Locate the cell with the specified text and output its (X, Y) center coordinate. 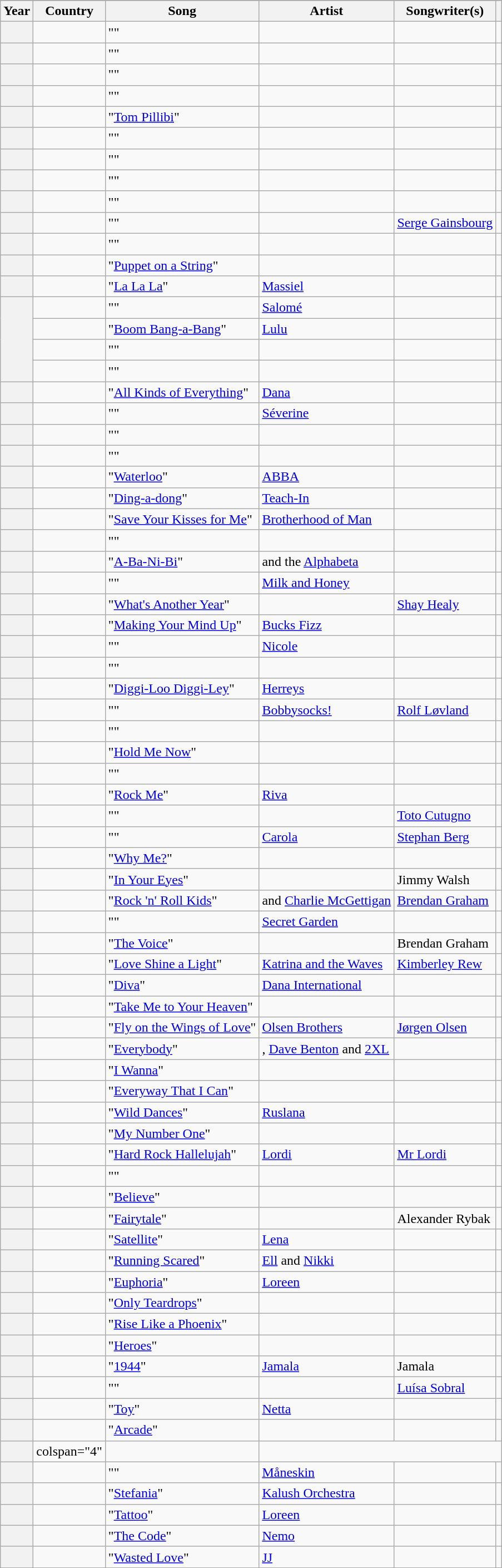
"What's Another Year" (182, 604)
"Diva" (182, 985)
Shay Healy (445, 604)
"Rise Like a Phoenix" (182, 1324)
Lordi (327, 1155)
Song (182, 11)
"Tom Pillibi" (182, 117)
ABBA (327, 477)
Luísa Sobral (445, 1388)
Rolf Løvland (445, 710)
Lulu (327, 329)
Stephan Berg (445, 837)
Nicole (327, 647)
"Everyway That I Can" (182, 1091)
Kimberley Rew (445, 964)
"Running Scared" (182, 1260)
, Dave Benton and 2XL (327, 1049)
"Heroes" (182, 1345)
"Rock 'n' Roll Kids" (182, 900)
Country (69, 11)
Salomé (327, 308)
"In Your Eyes" (182, 879)
Nemo (327, 1536)
Ell and Nikki (327, 1260)
Bucks Fizz (327, 625)
"Wasted Love" (182, 1557)
Riva (327, 795)
"La La La" (182, 287)
"Love Shine a Light" (182, 964)
Måneskin (327, 1472)
"Diggi-Loo Diggi-Ley" (182, 689)
Dana (327, 392)
"Tattoo" (182, 1515)
Jørgen Olsen (445, 1028)
Ruslana (327, 1112)
Herreys (327, 689)
Toto Cutugno (445, 816)
"Fairytale" (182, 1218)
Alexander Rybak (445, 1218)
"I Wanna" (182, 1070)
"Fly on the Wings of Love" (182, 1028)
Massiel (327, 287)
Carola (327, 837)
Olsen Brothers (327, 1028)
"Euphoria" (182, 1281)
"Making Your Mind Up" (182, 625)
Kalush Orchestra (327, 1493)
"A-Ba-Ni-Bi" (182, 561)
Dana International (327, 985)
"Wild Dances" (182, 1112)
"The Code" (182, 1536)
"Why Me?" (182, 858)
and the Alphabeta (327, 561)
Bobbysocks! (327, 710)
Séverine (327, 413)
"1944" (182, 1367)
JJ (327, 1557)
Songwriter(s) (445, 11)
"Waterloo" (182, 477)
Jimmy Walsh (445, 879)
colspan="4" (69, 1451)
"Ding-a-dong" (182, 498)
"Boom Bang-a-Bang" (182, 329)
Teach-In (327, 498)
Year (17, 11)
"Hard Rock Hallelujah" (182, 1155)
"Stefania" (182, 1493)
"Only Teardrops" (182, 1303)
Serge Gainsbourg (445, 223)
Mr Lordi (445, 1155)
Netta (327, 1409)
"Take Me to Your Heaven" (182, 1007)
"My Number One" (182, 1133)
Secret Garden (327, 921)
"Satellite" (182, 1239)
Milk and Honey (327, 583)
"Puppet on a String" (182, 265)
Lena (327, 1239)
"Everybody" (182, 1049)
"Rock Me" (182, 795)
Katrina and the Waves (327, 964)
"Save Your Kisses for Me" (182, 519)
and Charlie McGettigan (327, 900)
"All Kinds of Everything" (182, 392)
"Toy" (182, 1409)
Brotherhood of Man (327, 519)
"Hold Me Now" (182, 752)
"Believe" (182, 1197)
"Arcade" (182, 1430)
Artist (327, 11)
"The Voice" (182, 943)
